Determine the [X, Y] coordinate at the center of the cell enclosing the given text.  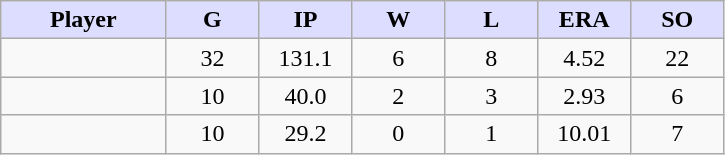
131.1 [306, 58]
3 [492, 96]
22 [678, 58]
2.93 [584, 96]
L [492, 20]
Player [84, 20]
SO [678, 20]
10.01 [584, 134]
G [212, 20]
29.2 [306, 134]
32 [212, 58]
8 [492, 58]
40.0 [306, 96]
4.52 [584, 58]
2 [398, 96]
W [398, 20]
ERA [584, 20]
7 [678, 134]
1 [492, 134]
IP [306, 20]
0 [398, 134]
